Scan for the cell matching the given text and deliver its [x, y] coordinate at center. 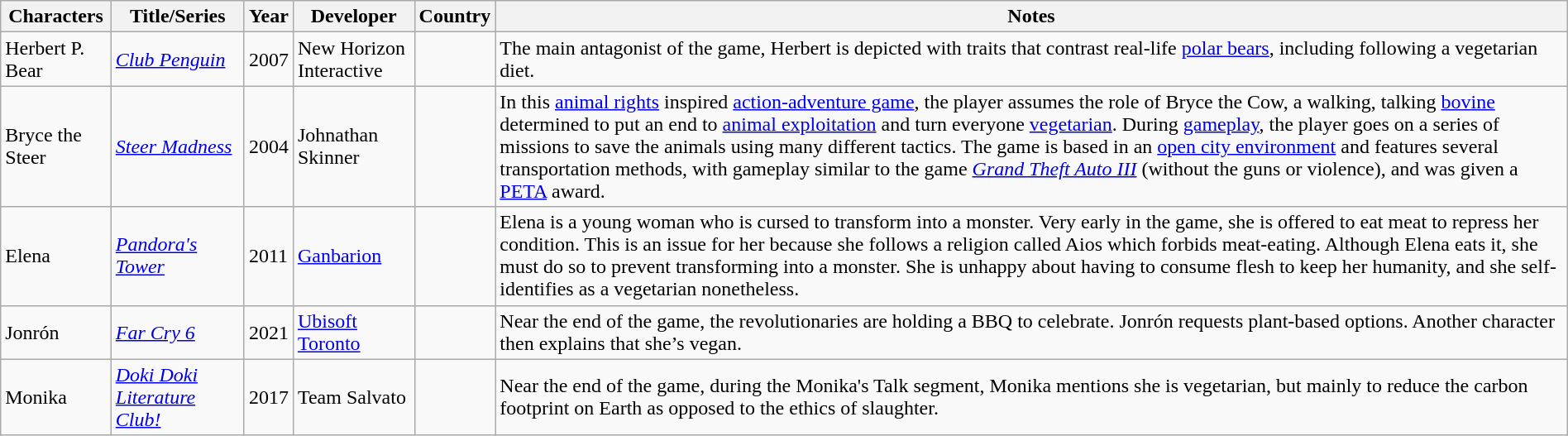
Monika [56, 397]
Steer Madness [177, 146]
2011 [268, 256]
Doki Doki Literature Club! [177, 397]
Far Cry 6 [177, 333]
Developer [354, 17]
Herbert P. Bear [56, 60]
2021 [268, 333]
Pandora's Tower [177, 256]
Ganbarion [354, 256]
Team Salvato [354, 397]
2017 [268, 397]
Notes [1031, 17]
2004 [268, 146]
Characters [56, 17]
Country [455, 17]
Ubisoft Toronto [354, 333]
The main antagonist of the game, Herbert is depicted with traits that contrast real-life polar bears, including following a vegetarian diet. [1031, 60]
Jonrón [56, 333]
New Horizon Interactive [354, 60]
2007 [268, 60]
Bryce the Steer [56, 146]
Title/Series [177, 17]
Club Penguin [177, 60]
Johnathan Skinner [354, 146]
Year [268, 17]
Elena [56, 256]
